Output the [x, y] coordinate of the center of the cell containing the given text.  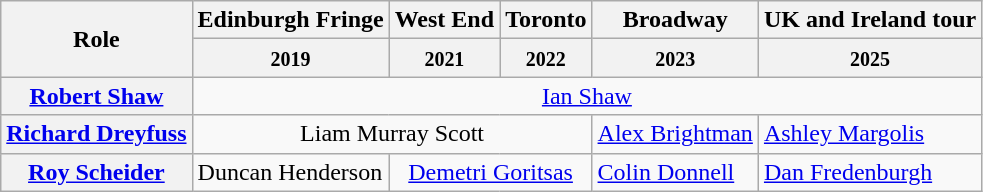
West End [444, 20]
Robert Shaw [96, 96]
Dan Fredenburgh [870, 172]
Liam Murray Scott [392, 134]
Alex Brightman [675, 134]
Broadway [675, 20]
Role [96, 39]
2022 [546, 58]
2023 [675, 58]
Ashley Margolis [870, 134]
UK and Ireland tour [870, 20]
Roy Scheider [96, 172]
Colin Donnell [675, 172]
Duncan Henderson [290, 172]
2019 [290, 58]
Toronto [546, 20]
Demetri Goritsas [490, 172]
Ian Shaw [587, 96]
2025 [870, 58]
Richard Dreyfuss [96, 134]
Edinburgh Fringe [290, 20]
2021 [444, 58]
